Determine the [X, Y] coordinate at the center of the cell enclosing the given text.  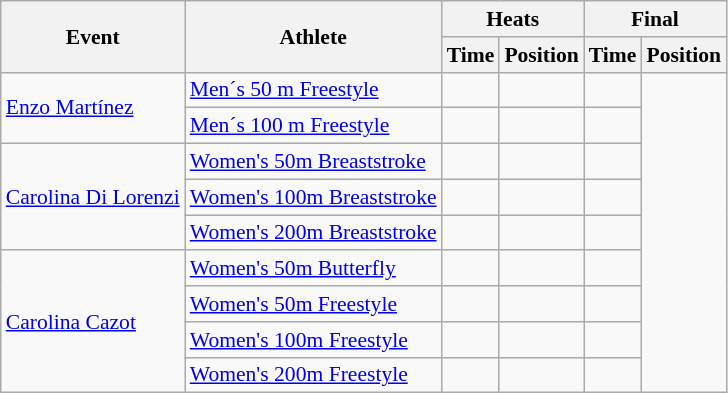
Enzo Martínez [93, 108]
Women's 50m Freestyle [314, 304]
Men´s 100 m Freestyle [314, 126]
Women's 100m Freestyle [314, 340]
Carolina Di Lorenzi [93, 198]
Men´s 50 m Freestyle [314, 90]
Women's 200m Breaststroke [314, 233]
Women's 50m Breaststroke [314, 162]
Carolina Cazot [93, 322]
Women's 200m Freestyle [314, 375]
Athlete [314, 36]
Women's 50m Butterfly [314, 269]
Women's 100m Breaststroke [314, 197]
Event [93, 36]
Final [655, 19]
Heats [513, 19]
